Output the (X, Y) coordinate of the center of the cell containing the given text.  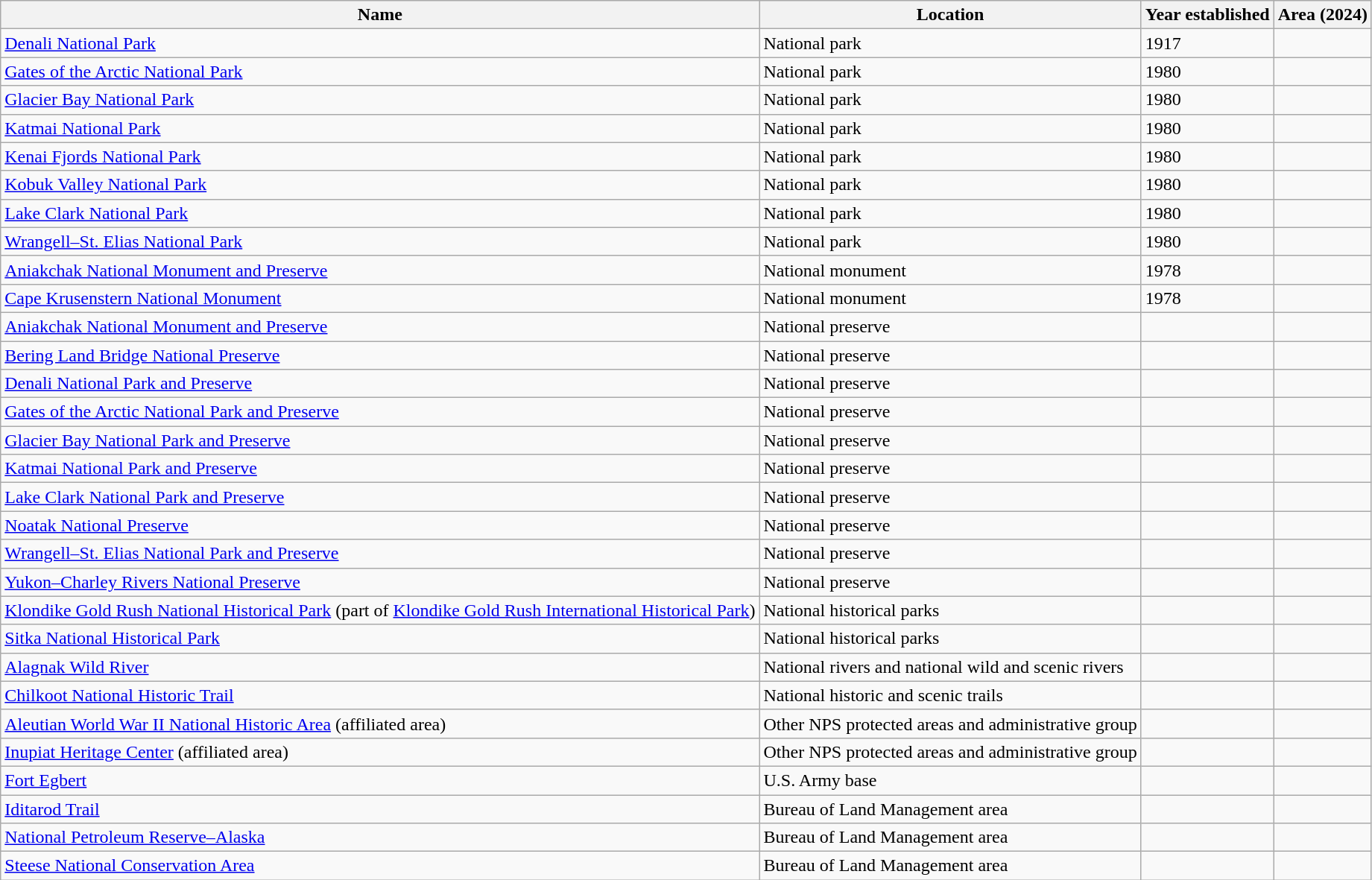
Alagnak Wild River (380, 667)
Area (2024) (1322, 15)
Steese National Conservation Area (380, 866)
Aleutian World War II National Historic Area (affiliated area) (380, 724)
Katmai National Park and Preserve (380, 469)
Kobuk Valley National Park (380, 185)
Glacier Bay National Park (380, 100)
Lake Clark National Park (380, 213)
Kenai Fjords National Park (380, 156)
Iditarod Trail (380, 808)
Location (950, 15)
Denali National Park and Preserve (380, 384)
Name (380, 15)
Year established (1207, 15)
Denali National Park (380, 43)
National Petroleum Reserve–Alaska (380, 838)
Glacier Bay National Park and Preserve (380, 440)
Inupiat Heritage Center (affiliated area) (380, 752)
Gates of the Arctic National Park and Preserve (380, 412)
Bering Land Bridge National Preserve (380, 355)
Katmai National Park (380, 128)
Sitka National Historical Park (380, 639)
Fort Egbert (380, 780)
U.S. Army base (950, 780)
Klondike Gold Rush National Historical Park (part of Klondike Gold Rush International Historical Park) (380, 610)
Wrangell–St. Elias National Park and Preserve (380, 554)
Gates of the Arctic National Park (380, 72)
1917 (1207, 43)
Noatak National Preserve (380, 525)
Wrangell–St. Elias National Park (380, 241)
Yukon–Charley Rivers National Preserve (380, 582)
Chilkoot National Historic Trail (380, 695)
Lake Clark National Park and Preserve (380, 497)
Cape Krusenstern National Monument (380, 298)
National rivers and national wild and scenic rivers (950, 667)
National historic and scenic trails (950, 695)
